Scan for the cell matching the given text and deliver its (X, Y) coordinate at center. 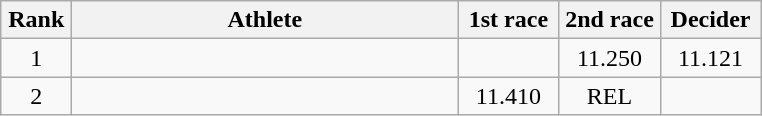
1st race (508, 20)
Rank (36, 20)
11.250 (610, 58)
Athlete (265, 20)
REL (610, 96)
11.410 (508, 96)
2nd race (610, 20)
2 (36, 96)
Decider (710, 20)
1 (36, 58)
11.121 (710, 58)
